Detect which cell encompasses the target text, then output its [X, Y] center coordinate. 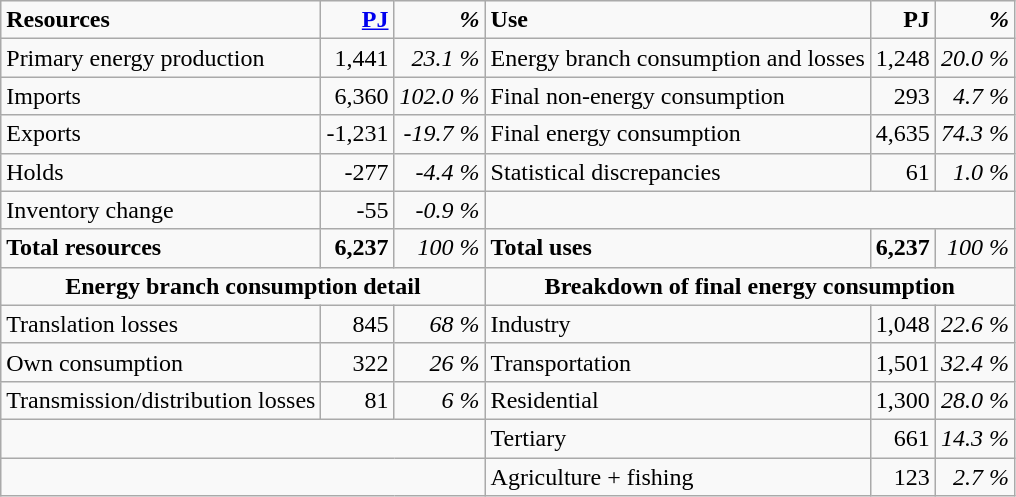
61 [902, 172]
661 [902, 438]
293 [902, 96]
6,360 [358, 96]
20.0 % [974, 58]
322 [358, 362]
102.0 % [440, 96]
14.3 % [974, 438]
28.0 % [974, 400]
23.1 % [440, 58]
1,501 [902, 362]
Total uses [678, 248]
Transmission/distribution losses [161, 400]
-4.4 % [440, 172]
32.4 % [974, 362]
6 % [440, 400]
Exports [161, 134]
-19.7 % [440, 134]
Use [678, 20]
1.0 % [974, 172]
Primary energy production [161, 58]
4.7 % [974, 96]
Transportation [678, 362]
Resources [161, 20]
Total resources [161, 248]
68 % [440, 324]
Agriculture + fishing [678, 477]
-277 [358, 172]
Energy branch consumption and losses [678, 58]
2.7 % [974, 477]
1,048 [902, 324]
845 [358, 324]
Own consumption [161, 362]
Final energy consumption [678, 134]
123 [902, 477]
Imports [161, 96]
Translation losses [161, 324]
Holds [161, 172]
Inventory change [161, 210]
Energy branch consumption detail [243, 286]
81 [358, 400]
-0.9 % [440, 210]
-55 [358, 210]
Tertiary [678, 438]
74.3 % [974, 134]
Industry [678, 324]
Breakdown of final energy consumption [750, 286]
-1,231 [358, 134]
1,441 [358, 58]
4,635 [902, 134]
Residential [678, 400]
1,300 [902, 400]
26 % [440, 362]
1,248 [902, 58]
Statistical discrepancies [678, 172]
22.6 % [974, 324]
Final non-energy consumption [678, 96]
